Scan for the cell matching the given text and deliver its [X, Y] coordinate at center. 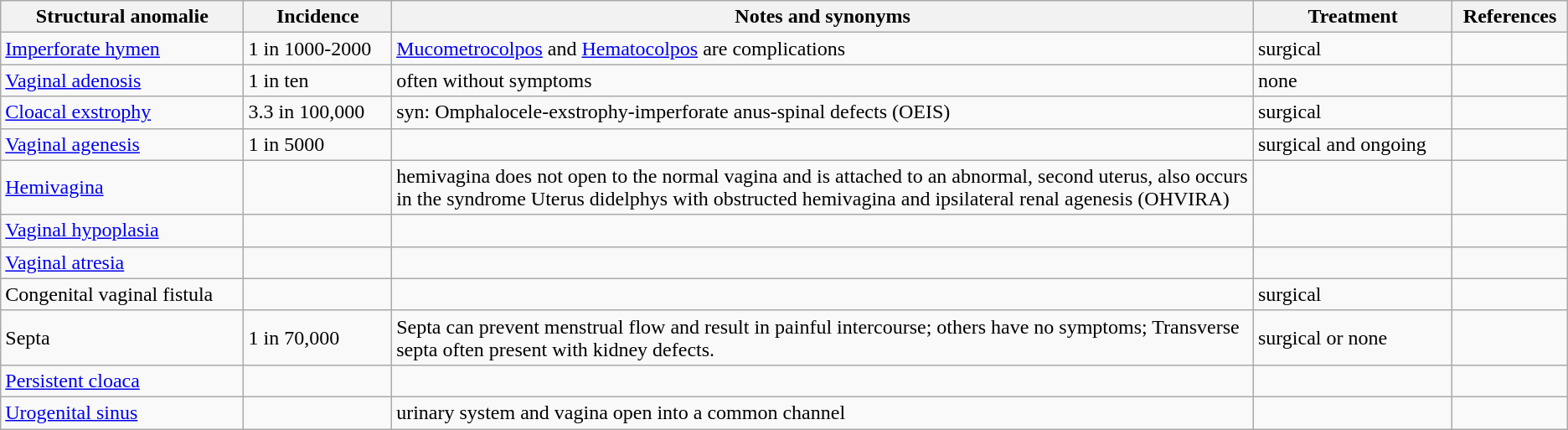
urinary system and vagina open into a common channel [823, 412]
1 in ten [318, 80]
syn: Omphalocele-exstrophy-imperforate anus-spinal defects (OEIS) [823, 112]
Urogenital sinus [122, 412]
Cloacal exstrophy [122, 112]
1 in 5000 [318, 144]
Incidence [318, 17]
Hemivagina [122, 188]
3.3 in 100,000 [318, 112]
none [1352, 80]
Congenital vaginal fistula [122, 294]
Vaginal adenosis [122, 80]
Septa can prevent menstrual flow and result in painful intercourse; others have no symptoms; Transverse septa often present with kidney defects. [823, 337]
Treatment [1352, 17]
often without symptoms [823, 80]
Septa [122, 337]
Vaginal atresia [122, 262]
Imperforate hymen [122, 49]
Structural anomalie [122, 17]
Vaginal agenesis [122, 144]
Mucometrocolpos and Hematocolpos are complications [823, 49]
surgical or none [1352, 337]
Persistent cloaca [122, 381]
Notes and synonyms [823, 17]
1 in 70,000 [318, 337]
References [1509, 17]
Vaginal hypoplasia [122, 231]
1 in 1000-2000 [318, 49]
surgical and ongoing [1352, 144]
